Return [x, y] of the center of cell containing provided text 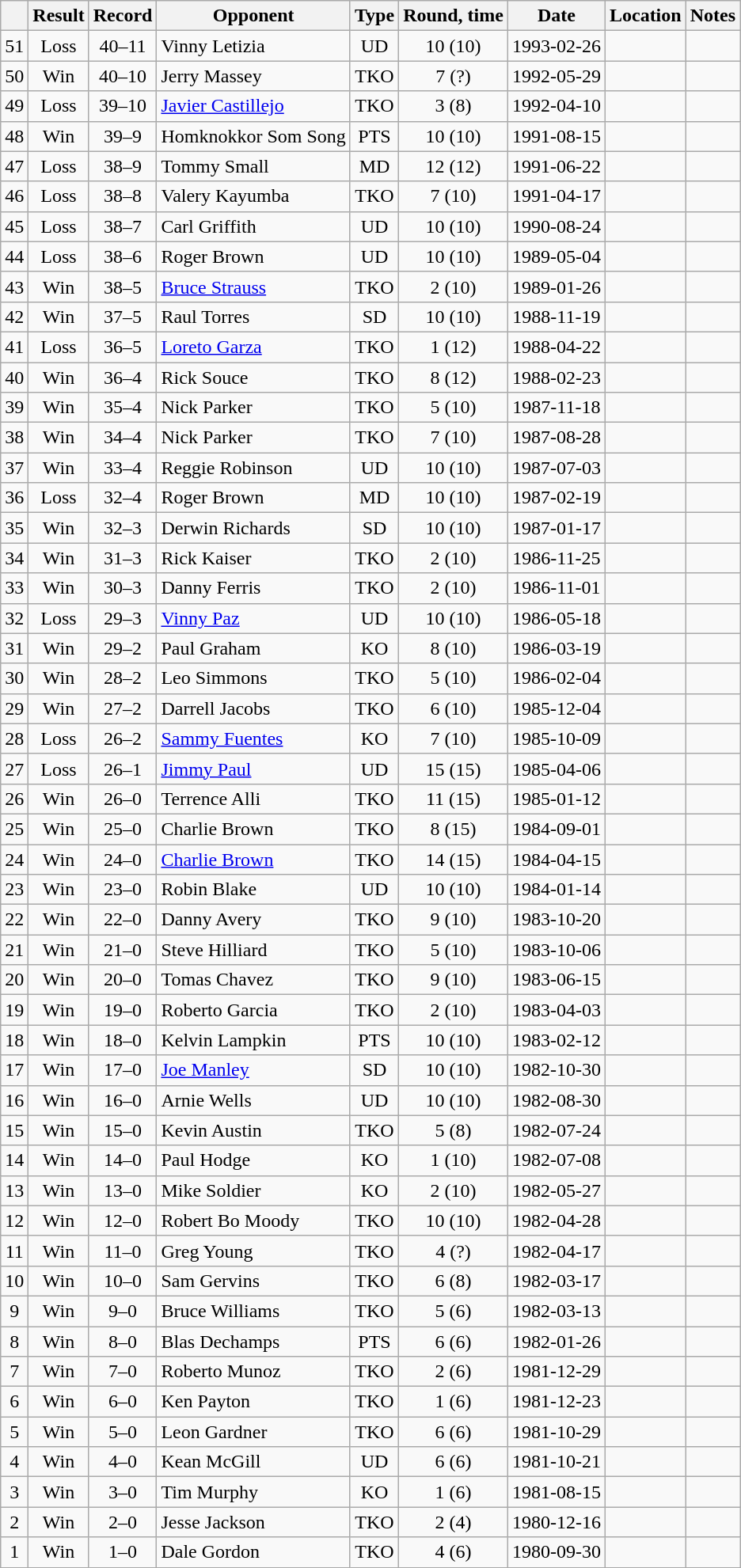
5 (6) [454, 1311]
33–4 [123, 468]
Leon Gardner [253, 1432]
1984-09-01 [556, 829]
1988-04-22 [556, 347]
1984-04-15 [556, 859]
8 (10) [454, 648]
10 [14, 1281]
1982-07-24 [556, 1130]
Tomas Chavez [253, 980]
1989-01-26 [556, 287]
Robin Blake [253, 890]
Rick Souce [253, 378]
1986-11-25 [556, 558]
Greg Young [253, 1251]
22 [14, 920]
29–3 [123, 618]
12–0 [123, 1221]
Date [556, 16]
1982-10-30 [556, 1070]
Round, time [454, 16]
6–0 [123, 1402]
Arnie Wells [253, 1100]
1987-01-17 [556, 528]
40 [14, 378]
26 [14, 799]
Valery Kayumba [253, 196]
1992-04-10 [556, 106]
8 (15) [454, 829]
1983-04-03 [556, 1010]
1986-02-04 [556, 678]
26–1 [123, 769]
26–2 [123, 738]
Mike Soldier [253, 1190]
23–0 [123, 890]
34 [14, 558]
5 (8) [454, 1130]
17–0 [123, 1070]
38 [14, 438]
11 (15) [454, 799]
30 [14, 678]
32 [14, 618]
1987-11-18 [556, 408]
Notes [712, 16]
3–0 [123, 1492]
4–0 [123, 1462]
15 (15) [454, 769]
6 [14, 1402]
18 [14, 1040]
1986-11-01 [556, 588]
15–0 [123, 1130]
1985-04-06 [556, 769]
2 [14, 1522]
25–0 [123, 829]
29 [14, 708]
21 [14, 950]
28 [14, 738]
2 (4) [454, 1522]
Danny Ferris [253, 588]
1985-10-09 [556, 738]
1983-02-12 [556, 1040]
32–3 [123, 528]
1981-08-15 [556, 1492]
31–3 [123, 558]
Jerry Massey [253, 76]
1983-06-15 [556, 980]
Kelvin Lampkin [253, 1040]
36–5 [123, 347]
42 [14, 317]
5 [14, 1432]
1985-01-12 [556, 799]
6 (10) [454, 708]
38–5 [123, 287]
Ken Payton [253, 1402]
20 [14, 980]
16 [14, 1100]
Derwin Richards [253, 528]
51 [14, 46]
14–0 [123, 1160]
Vinny Letizia [253, 46]
27 [14, 769]
1980-12-16 [556, 1522]
40–11 [123, 46]
Sam Gervins [253, 1281]
35–4 [123, 408]
14 [14, 1160]
Jesse Jackson [253, 1522]
Steve Hilliard [253, 950]
1983-10-20 [556, 920]
1983-10-06 [556, 950]
1982-05-27 [556, 1190]
4 (?) [454, 1251]
1987-02-19 [556, 498]
Result [59, 16]
43 [14, 287]
Type [374, 16]
1991-08-15 [556, 136]
1980-09-30 [556, 1552]
8–0 [123, 1342]
Vinny Paz [253, 618]
48 [14, 136]
2 (6) [454, 1372]
40–10 [123, 76]
1986-05-18 [556, 618]
Roberto Munoz [253, 1372]
Kean McGill [253, 1462]
Joe Manley [253, 1070]
18–0 [123, 1040]
36–4 [123, 378]
1990-08-24 [556, 226]
5–0 [123, 1432]
Record [123, 16]
38–6 [123, 256]
49 [14, 106]
1982-01-26 [556, 1342]
8 (12) [454, 378]
9 [14, 1311]
1988-02-23 [556, 378]
12 (12) [454, 166]
Paul Graham [253, 648]
44 [14, 256]
41 [14, 347]
34–4 [123, 438]
Robert Bo Moody [253, 1221]
1–0 [123, 1552]
11 [14, 1251]
22–0 [123, 920]
45 [14, 226]
1 (10) [454, 1160]
37 [14, 468]
39–9 [123, 136]
16–0 [123, 1100]
Homknokkor Som Song [253, 136]
1987-07-03 [556, 468]
29–2 [123, 648]
33 [14, 588]
1981-12-23 [556, 1402]
7–0 [123, 1372]
24–0 [123, 859]
15 [14, 1130]
Paul Hodge [253, 1160]
1988-11-19 [556, 317]
Reggie Robinson [253, 468]
Raul Torres [253, 317]
Dale Gordon [253, 1552]
28–2 [123, 678]
Terrence Alli [253, 799]
1992-05-29 [556, 76]
14 (15) [454, 859]
20–0 [123, 980]
50 [14, 76]
1982-08-30 [556, 1100]
30–3 [123, 588]
1981-10-29 [556, 1432]
Location [645, 16]
1989-05-04 [556, 256]
1982-04-17 [556, 1251]
Carl Griffith [253, 226]
Blas Dechamps [253, 1342]
36 [14, 498]
38–9 [123, 166]
1982-07-08 [556, 1160]
10–0 [123, 1281]
1991-06-22 [556, 166]
8 [14, 1342]
12 [14, 1221]
1985-12-04 [556, 708]
38–7 [123, 226]
1987-08-28 [556, 438]
11–0 [123, 1251]
Leo Simmons [253, 678]
19–0 [123, 1010]
1 [14, 1552]
1984-01-14 [556, 890]
Bruce Williams [253, 1311]
Tommy Small [253, 166]
Sammy Fuentes [253, 738]
Darrell Jacobs [253, 708]
13–0 [123, 1190]
Jimmy Paul [253, 769]
13 [14, 1190]
25 [14, 829]
1981-12-29 [556, 1372]
38–8 [123, 196]
47 [14, 166]
46 [14, 196]
1993-02-26 [556, 46]
9–0 [123, 1311]
1 (12) [454, 347]
1986-03-19 [556, 648]
32–4 [123, 498]
7 [14, 1372]
Tim Murphy [253, 1492]
7 (?) [454, 76]
19 [14, 1010]
3 [14, 1492]
37–5 [123, 317]
26–0 [123, 799]
1982-04-28 [556, 1221]
17 [14, 1070]
4 (6) [454, 1552]
1991-04-17 [556, 196]
35 [14, 528]
24 [14, 859]
Bruce Strauss [253, 287]
3 (8) [454, 106]
2–0 [123, 1522]
21–0 [123, 950]
4 [14, 1462]
Roberto Garcia [253, 1010]
6 (8) [454, 1281]
39 [14, 408]
1982-03-17 [556, 1281]
1982-03-13 [556, 1311]
23 [14, 890]
1981-10-21 [556, 1462]
Rick Kaiser [253, 558]
39–10 [123, 106]
31 [14, 648]
Kevin Austin [253, 1130]
27–2 [123, 708]
Javier Castillejo [253, 106]
Danny Avery [253, 920]
Loreto Garza [253, 347]
Opponent [253, 16]
